Find where the given text appears and provide that cell's center as [x, y] coordinate. 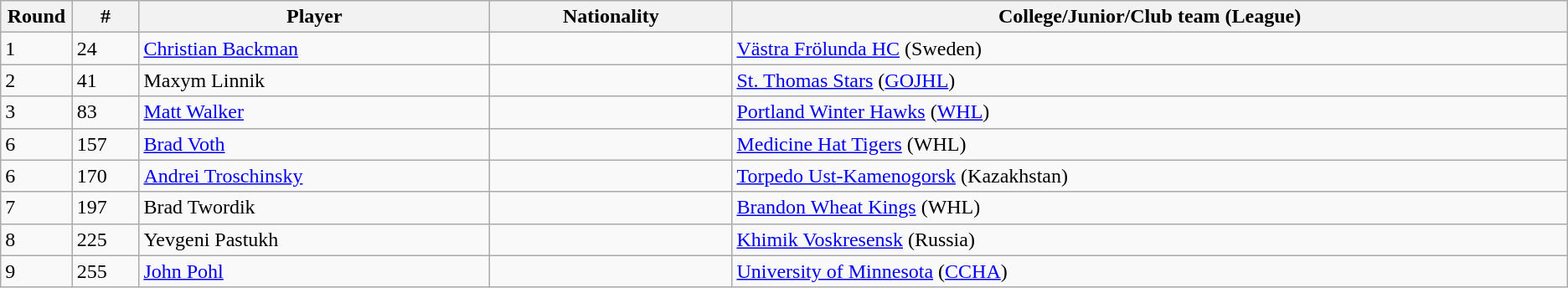
1 [37, 49]
Matt Walker [315, 112]
Round [37, 17]
9 [37, 271]
Brad Voth [315, 144]
Västra Frölunda HC (Sweden) [1149, 49]
170 [106, 176]
24 [106, 49]
8 [37, 239]
41 [106, 80]
225 [106, 239]
197 [106, 208]
157 [106, 144]
83 [106, 112]
7 [37, 208]
Brandon Wheat Kings (WHL) [1149, 208]
Player [315, 17]
Brad Twordik [315, 208]
2 [37, 80]
Medicine Hat Tigers (WHL) [1149, 144]
Christian Backman [315, 49]
Maxym Linnik [315, 80]
Andrei Troschinsky [315, 176]
255 [106, 271]
Yevgeni Pastukh [315, 239]
Khimik Voskresensk (Russia) [1149, 239]
3 [37, 112]
John Pohl [315, 271]
St. Thomas Stars (GOJHL) [1149, 80]
University of Minnesota (CCHA) [1149, 271]
Nationality [611, 17]
# [106, 17]
College/Junior/Club team (League) [1149, 17]
Portland Winter Hawks (WHL) [1149, 112]
Torpedo Ust-Kamenogorsk (Kazakhstan) [1149, 176]
